Pinpoint the cell where the given text exists, returning its (x, y) midpoint coordinate. 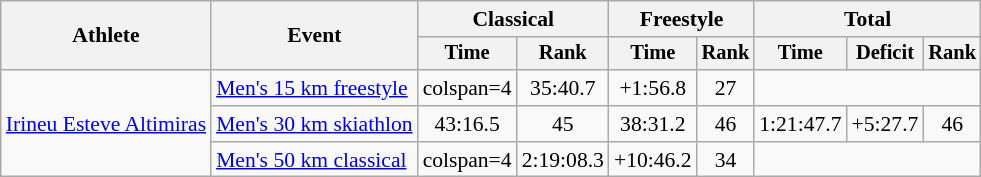
+5:27.7 (886, 124)
+1:56.8 (653, 88)
27 (726, 88)
colspan=4 (468, 88)
43:16.5 (468, 124)
35:40.7 (563, 88)
Event (314, 36)
Freestyle (682, 19)
45 (563, 124)
Men's 15 km freestyle (314, 88)
Deficit (886, 54)
Total (868, 19)
38:31.2 (653, 124)
Irineu Esteve Altimiras (106, 124)
Athlete (106, 36)
Men's 30 km skiathlon (314, 124)
Classical (514, 19)
1:21:47.7 (800, 124)
